Return the [X, Y] coordinate for the center point of the cell that contains the specified text.  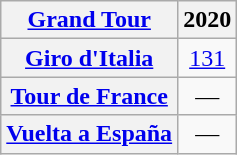
Vuelta a España [90, 134]
2020 [208, 20]
Grand Tour [90, 20]
Giro d'Italia [90, 58]
131 [208, 58]
Tour de France [90, 96]
